Extract the (X, Y) coordinate from the center of the cell holding the provided text.  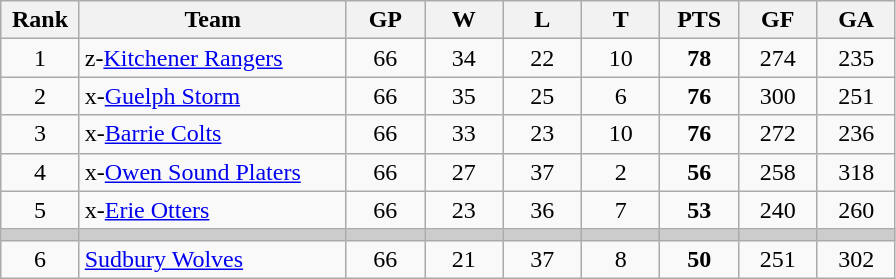
z-Kitchener Rangers (212, 58)
8 (621, 259)
3 (40, 134)
50 (699, 259)
318 (856, 172)
x-Barrie Colts (212, 134)
53 (699, 210)
56 (699, 172)
36 (542, 210)
33 (464, 134)
PTS (699, 20)
GP (385, 20)
300 (777, 96)
258 (777, 172)
1 (40, 58)
235 (856, 58)
T (621, 20)
Team (212, 20)
5 (40, 210)
x-Owen Sound Platers (212, 172)
274 (777, 58)
Sudbury Wolves (212, 259)
x-Erie Otters (212, 210)
27 (464, 172)
4 (40, 172)
236 (856, 134)
x-Guelph Storm (212, 96)
22 (542, 58)
7 (621, 210)
W (464, 20)
L (542, 20)
78 (699, 58)
260 (856, 210)
272 (777, 134)
Rank (40, 20)
GA (856, 20)
GF (777, 20)
35 (464, 96)
240 (777, 210)
25 (542, 96)
21 (464, 259)
34 (464, 58)
302 (856, 259)
